Search for the cell housing the specified text and yield its [X, Y] center coordinate. 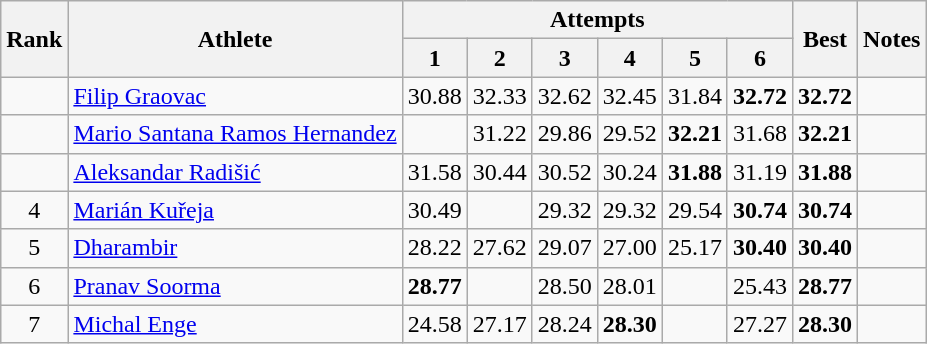
32.33 [500, 96]
27.27 [760, 324]
Best [826, 39]
27.17 [500, 324]
27.00 [630, 248]
30.49 [434, 210]
30.88 [434, 96]
29.07 [564, 248]
28.22 [434, 248]
31.19 [760, 172]
7 [34, 324]
Mario Santana Ramos Hernandez [235, 134]
28.24 [564, 324]
Athlete [235, 39]
29.52 [630, 134]
3 [564, 58]
1 [434, 58]
Dharambir [235, 248]
Notes [892, 39]
30.44 [500, 172]
Attempts [597, 20]
31.22 [500, 134]
Rank [34, 39]
24.58 [434, 324]
30.52 [564, 172]
31.68 [760, 134]
28.01 [630, 286]
25.17 [694, 248]
29.86 [564, 134]
28.50 [564, 286]
Michal Enge [235, 324]
31.84 [694, 96]
Filip Graovac [235, 96]
25.43 [760, 286]
Marián Kuřeja [235, 210]
2 [500, 58]
Pranav Soorma [235, 286]
29.54 [694, 210]
30.24 [630, 172]
32.45 [630, 96]
Aleksandar Radišić [235, 172]
27.62 [500, 248]
31.58 [434, 172]
32.62 [564, 96]
